From the cell containing the given text, extract its center point as (x, y) coordinate. 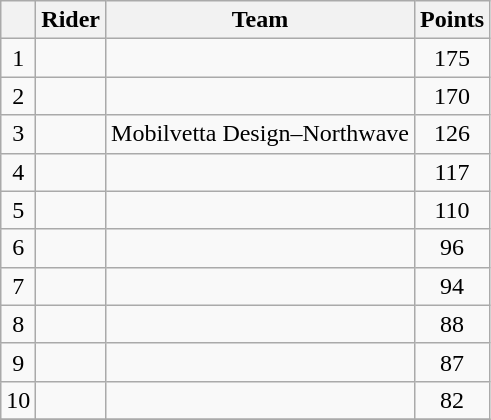
7 (18, 286)
87 (452, 362)
4 (18, 172)
3 (18, 134)
Points (452, 20)
82 (452, 400)
Rider (71, 20)
96 (452, 248)
10 (18, 400)
2 (18, 96)
117 (452, 172)
88 (452, 324)
1 (18, 58)
126 (452, 134)
6 (18, 248)
8 (18, 324)
110 (452, 210)
94 (452, 286)
9 (18, 362)
Mobilvetta Design–Northwave (260, 134)
Team (260, 20)
175 (452, 58)
170 (452, 96)
5 (18, 210)
